Scan for the cell matching the given text and deliver its [x, y] coordinate at center. 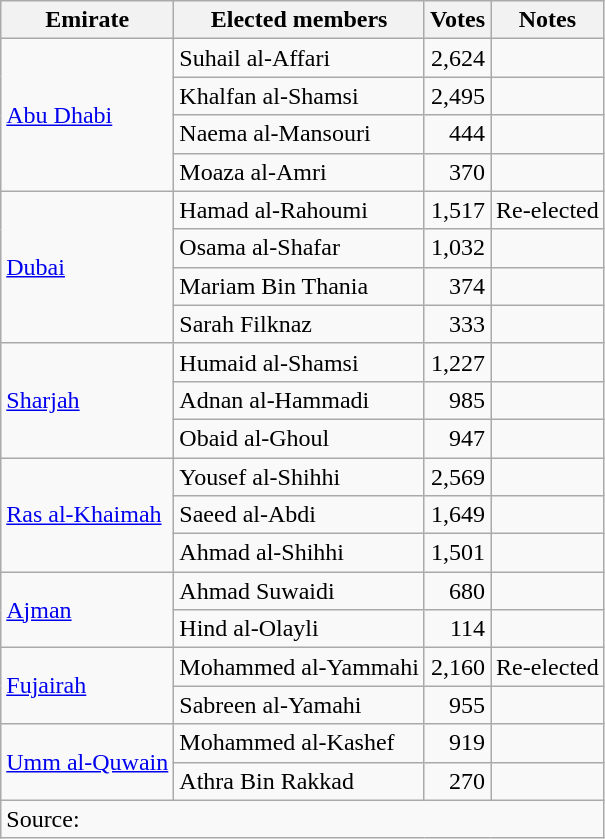
2,495 [457, 96]
370 [457, 172]
374 [457, 286]
Naema al-Mansouri [300, 134]
Abu Dhabi [88, 115]
2,160 [457, 667]
2,569 [457, 477]
Mariam Bin Thania [300, 286]
985 [457, 400]
1,227 [457, 362]
Votes [457, 20]
Hind al-Olayli [300, 629]
Sarah Filknaz [300, 324]
Ahmad al-Shihhi [300, 553]
Ahmad Suwaidi [300, 591]
1,649 [457, 515]
1,517 [457, 210]
Ras al-Khaimah [88, 515]
Source: [302, 819]
Sharjah [88, 400]
Athra Bin Rakkad [300, 781]
Osama al-Shafar [300, 248]
919 [457, 743]
333 [457, 324]
Humaid al-Shamsi [300, 362]
680 [457, 591]
Dubai [88, 267]
947 [457, 438]
114 [457, 629]
Moaza al-Amri [300, 172]
Fujairah [88, 686]
2,624 [457, 58]
Ajman [88, 610]
Saeed al-Abdi [300, 515]
Suhail al-Affari [300, 58]
270 [457, 781]
1,032 [457, 248]
Umm al-Quwain [88, 762]
444 [457, 134]
Mohammed al-Kashef [300, 743]
Obaid al-Ghoul [300, 438]
Khalfan al-Shamsi [300, 96]
Hamad al-Rahoumi [300, 210]
955 [457, 705]
Sabreen al-Yamahi [300, 705]
Emirate [88, 20]
Elected members [300, 20]
Yousef al-Shihhi [300, 477]
Mohammed al-Yammahi [300, 667]
1,501 [457, 553]
Adnan al-Hammadi [300, 400]
Notes [548, 20]
